Return the (x, y) coordinate for the center point of the cell that contains the specified text.  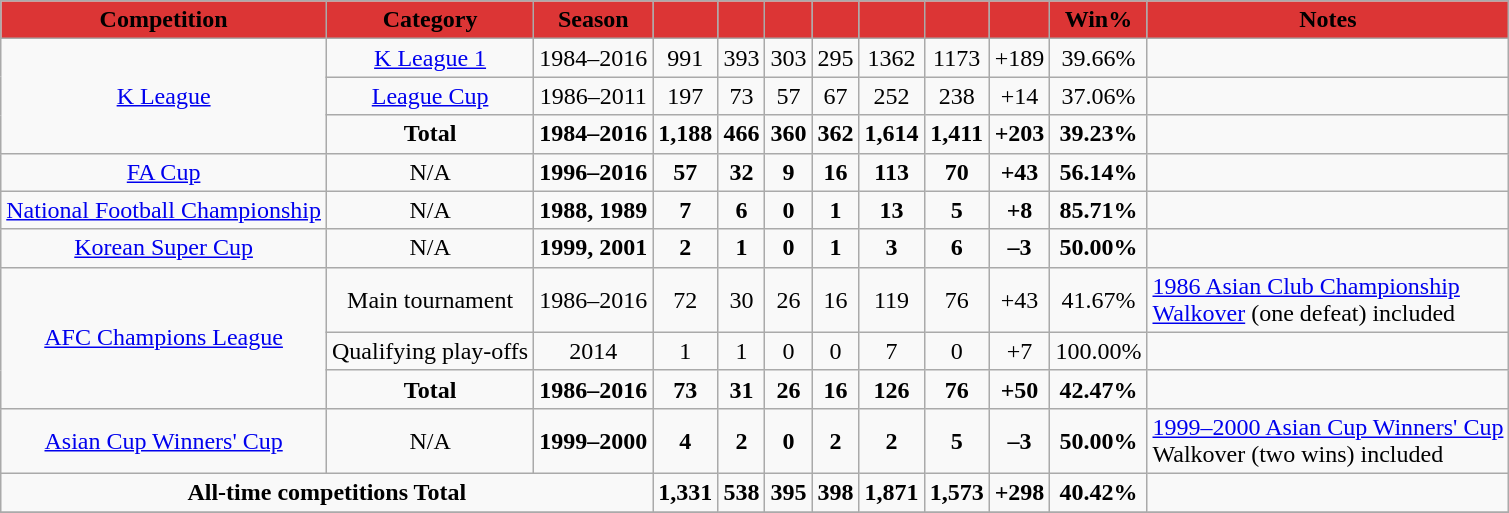
1,188 (686, 134)
393 (742, 58)
1999–2000 (594, 440)
Asian Cup Winners' Cup (164, 440)
3 (892, 248)
85.71% (1098, 210)
All-time competitions Total (327, 492)
Category (430, 20)
1,573 (956, 492)
Notes (1328, 20)
30 (742, 300)
70 (956, 172)
39.66% (1098, 58)
+14 (1020, 96)
1362 (892, 58)
National Football Championship (164, 210)
1,411 (956, 134)
1,614 (892, 134)
100.00% (1098, 351)
252 (892, 96)
72 (686, 300)
42.47% (1098, 389)
1,871 (892, 492)
Main tournament (430, 300)
+203 (1020, 134)
303 (788, 58)
1988, 1989 (594, 210)
FA Cup (164, 172)
197 (686, 96)
1999–2000 Asian Cup Winners' CupWalkover (two wins) included (1328, 440)
1999, 2001 (594, 248)
Korean Super Cup (164, 248)
Qualifying play-offs (430, 351)
40.42% (1098, 492)
9 (788, 172)
119 (892, 300)
K League (164, 96)
32 (742, 172)
360 (788, 134)
113 (892, 172)
37.06% (1098, 96)
Competition (164, 20)
1986 Asian Club ChampionshipWalkover (one defeat) included (1328, 300)
126 (892, 389)
League Cup (430, 96)
56.14% (1098, 172)
1996–2016 (594, 172)
1,331 (686, 492)
295 (836, 58)
+298 (1020, 492)
4 (686, 440)
+50 (1020, 389)
991 (686, 58)
538 (742, 492)
AFC Champions League (164, 338)
41.67% (1098, 300)
K League 1 (430, 58)
13 (892, 210)
31 (742, 389)
466 (742, 134)
1173 (956, 58)
67 (836, 96)
+8 (1020, 210)
362 (836, 134)
1986–2011 (594, 96)
Win% (1098, 20)
39.23% (1098, 134)
395 (788, 492)
+7 (1020, 351)
2014 (594, 351)
238 (956, 96)
Season (594, 20)
+189 (1020, 58)
398 (836, 492)
